Output the [x, y] coordinate of the center of the cell containing the given text.  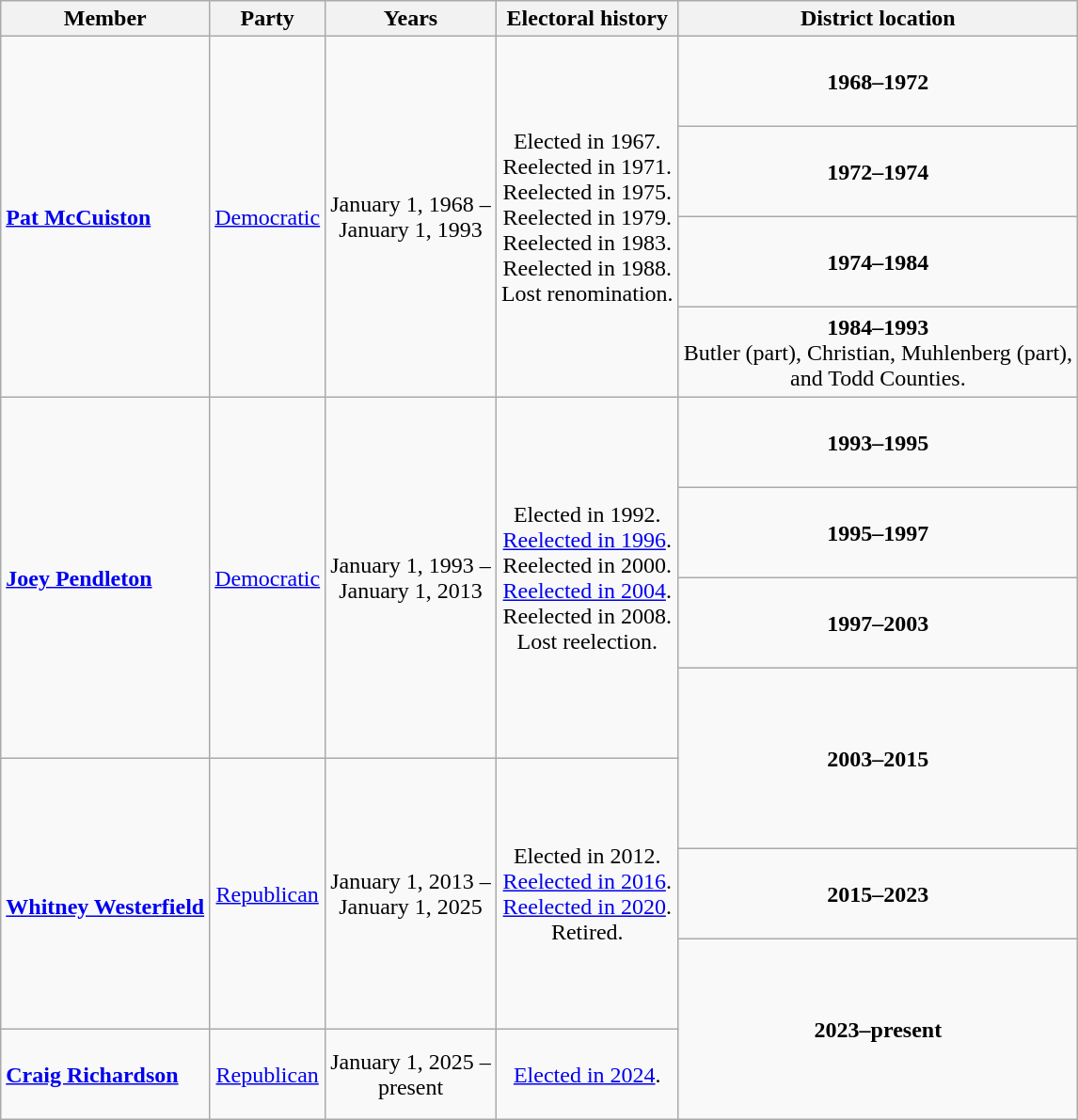
District location [879, 19]
January 1, 2013 –January 1, 2025 [411, 894]
Elected in 1967.Reelected in 1971.Reelected in 1975.Reelected in 1979.Reelected in 1983.Reelected in 1988.Lost renomination. [587, 217]
Whitney Westerfield [105, 894]
2023–present [879, 1030]
Years [411, 19]
Elected in 1992.Reelected in 1996.Reelected in 2000.Reelected in 2004.Reelected in 2008.Lost reelection. [587, 578]
1974–1984 [879, 262]
2015–2023 [879, 894]
Craig Richardson [105, 1075]
1997–2003 [879, 623]
Party [267, 19]
1995–1997 [879, 533]
Electoral history [587, 19]
1993–1995 [879, 443]
Elected in 2012.Reelected in 2016.Reelected in 2020.Retired. [587, 894]
1972–1974 [879, 172]
January 1, 2025 –present [411, 1075]
Joey Pendleton [105, 578]
Pat McCuiston [105, 217]
2003–2015 [879, 759]
1968–1972 [879, 82]
1984–1993Butler (part), Christian, Muhlenberg (part),and Todd Counties. [879, 353]
January 1, 1968 –January 1, 1993 [411, 217]
January 1, 1993 –January 1, 2013 [411, 578]
Member [105, 19]
Elected in 2024. [587, 1075]
